Extract the [X, Y] coordinate from the center of the cell holding the provided text.  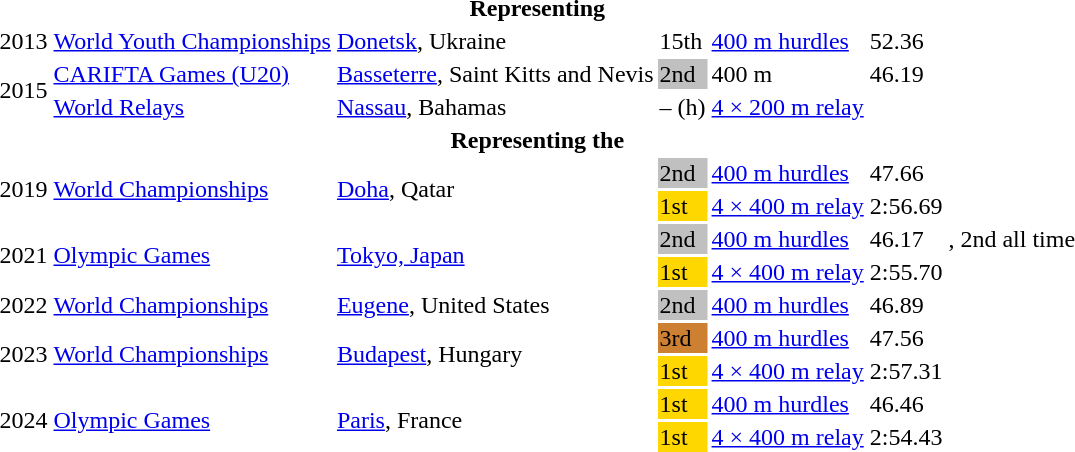
47.66 [906, 173]
46.17 [906, 239]
2:57.31 [906, 371]
4 × 200 m relay [788, 107]
World Youth Championships [192, 41]
Paris, France [495, 420]
CARIFTA Games (U20) [192, 74]
Eugene, United States [495, 305]
46.46 [906, 404]
46.19 [906, 74]
Doha, Qatar [495, 190]
Nassau, Bahamas [495, 107]
400 m [788, 74]
World Relays [192, 107]
2:56.69 [906, 206]
3rd [682, 338]
2:55.70 [906, 272]
Donetsk, Ukraine [495, 41]
15th [682, 41]
2:54.43 [906, 437]
Budapest, Hungary [495, 354]
Basseterre, Saint Kitts and Nevis [495, 74]
52.36 [906, 41]
Tokyo, Japan [495, 256]
– (h) [682, 107]
47.56 [906, 338]
46.89 [906, 305]
